Extract the (X, Y) coordinate from the center of the cell holding the provided text.  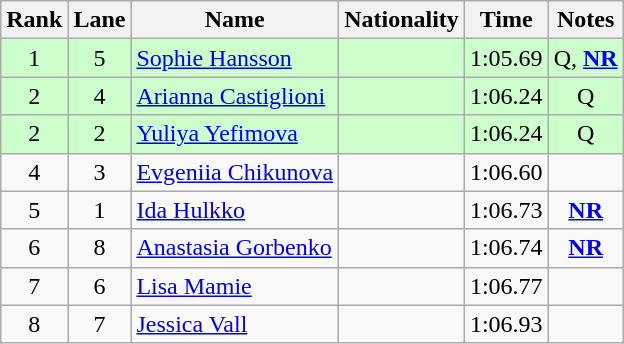
1:05.69 (506, 58)
1:06.77 (506, 286)
Name (235, 20)
Arianna Castiglioni (235, 96)
1:06.74 (506, 248)
Lisa Mamie (235, 286)
Jessica Vall (235, 324)
Q, NR (586, 58)
Anastasia Gorbenko (235, 248)
1:06.60 (506, 172)
Nationality (402, 20)
Time (506, 20)
1:06.93 (506, 324)
3 (100, 172)
Rank (34, 20)
Evgeniia Chikunova (235, 172)
Sophie Hansson (235, 58)
1:06.73 (506, 210)
Notes (586, 20)
Yuliya Yefimova (235, 134)
Lane (100, 20)
Ida Hulkko (235, 210)
